Search for the cell housing the specified text and yield its (X, Y) center coordinate. 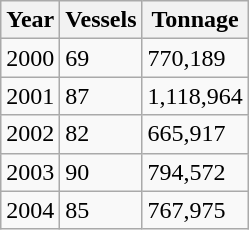
90 (101, 172)
665,917 (195, 134)
Tonnage (195, 20)
87 (101, 96)
2004 (30, 210)
794,572 (195, 172)
82 (101, 134)
2002 (30, 134)
770,189 (195, 58)
Vessels (101, 20)
1,118,964 (195, 96)
69 (101, 58)
767,975 (195, 210)
2001 (30, 96)
85 (101, 210)
2000 (30, 58)
2003 (30, 172)
Year (30, 20)
